Pinpoint the cell where the given text exists, returning its (x, y) midpoint coordinate. 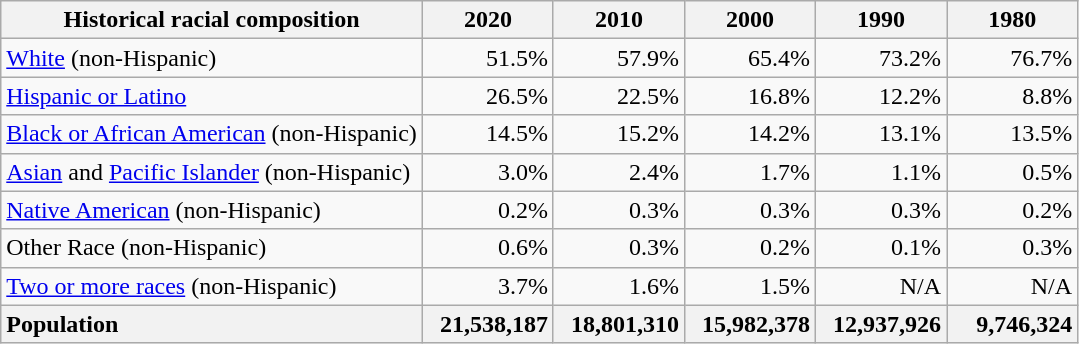
Asian and Pacific Islander (non-Hispanic) (212, 172)
Historical racial composition (212, 20)
13.1% (882, 134)
76.7% (1012, 58)
21,538,187 (488, 324)
15,982,378 (750, 324)
Population (212, 324)
2.4% (618, 172)
1.5% (750, 286)
18,801,310 (618, 324)
1.7% (750, 172)
12.2% (882, 96)
65.4% (750, 58)
3.7% (488, 286)
1.1% (882, 172)
1980 (1012, 20)
2000 (750, 20)
8.8% (1012, 96)
12,937,926 (882, 324)
1.6% (618, 286)
Native American (non-Hispanic) (212, 210)
1990 (882, 20)
White (non-Hispanic) (212, 58)
26.5% (488, 96)
51.5% (488, 58)
13.5% (1012, 134)
2020 (488, 20)
0.5% (1012, 172)
9,746,324 (1012, 324)
3.0% (488, 172)
Two or more races (non-Hispanic) (212, 286)
Hispanic or Latino (212, 96)
Black or African American (non-Hispanic) (212, 134)
73.2% (882, 58)
14.5% (488, 134)
0.6% (488, 248)
22.5% (618, 96)
15.2% (618, 134)
57.9% (618, 58)
14.2% (750, 134)
16.8% (750, 96)
0.1% (882, 248)
Other Race (non-Hispanic) (212, 248)
2010 (618, 20)
